From the cell containing the given text, extract its center point as (x, y) coordinate. 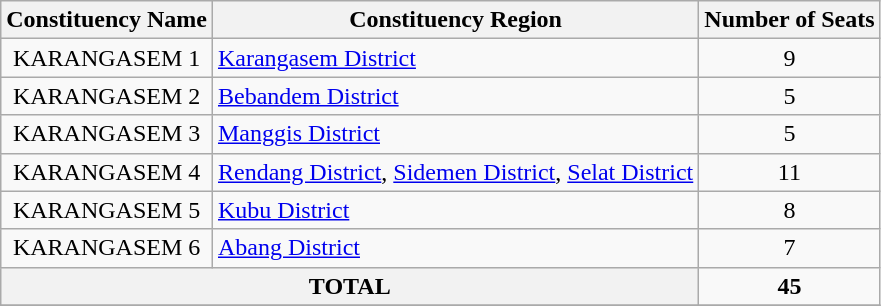
Karangasem District (455, 58)
Manggis District (455, 134)
KARANGASEM 2 (107, 96)
Kubu District (455, 210)
KARANGASEM 3 (107, 134)
KARANGASEM 4 (107, 172)
KARANGASEM 5 (107, 210)
Bebandem District (455, 96)
KARANGASEM 1 (107, 58)
8 (790, 210)
11 (790, 172)
Number of Seats (790, 20)
9 (790, 58)
Constituency Name (107, 20)
45 (790, 286)
TOTAL (350, 286)
Constituency Region (455, 20)
7 (790, 248)
Rendang District, Sidemen District, Selat District (455, 172)
KARANGASEM 6 (107, 248)
Abang District (455, 248)
